Locate the cell with the specified text and output its (X, Y) center coordinate. 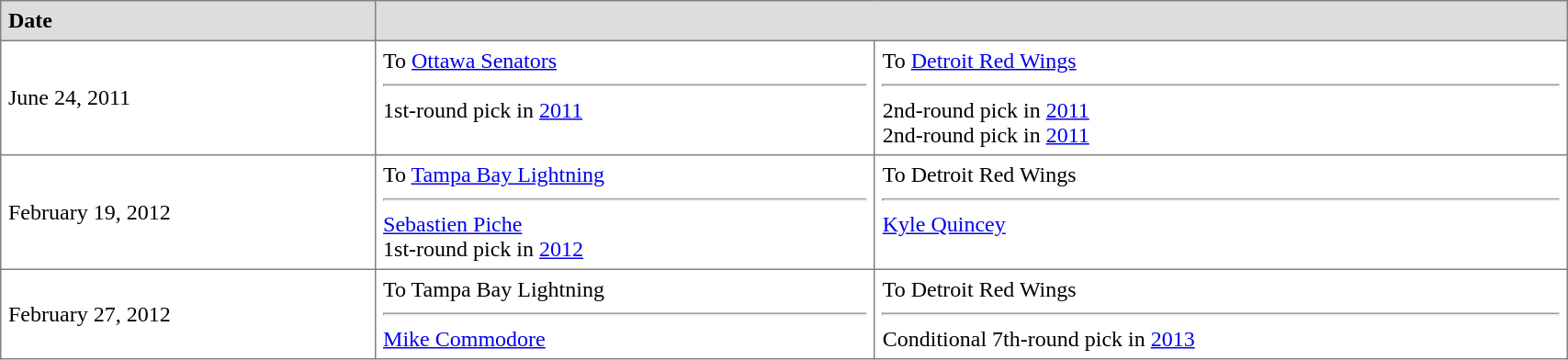
To Detroit Red Wings Conditional 7th-round pick in 2013 (1220, 314)
To Tampa Bay Lightning Sebastien Piche1st-round pick in 2012 (626, 212)
Date (188, 21)
To Ottawa Senators1st-round pick in 2011 (626, 97)
February 27, 2012 (188, 314)
June 24, 2011 (188, 97)
To Detroit Red Wings2nd-round pick in 20112nd-round pick in 2011 (1220, 97)
To Tampa Bay Lightning Mike Commodore (626, 314)
February 19, 2012 (188, 212)
To Detroit Red Wings Kyle Quincey (1220, 212)
